Scan for the cell matching the given text and deliver its (X, Y) coordinate at center. 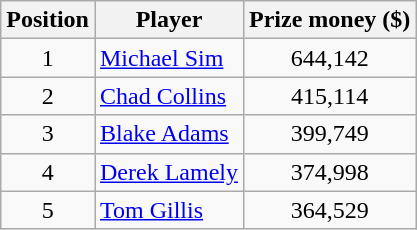
374,998 (329, 172)
Michael Sim (168, 58)
2 (48, 96)
Position (48, 20)
644,142 (329, 58)
4 (48, 172)
Tom Gillis (168, 210)
364,529 (329, 210)
415,114 (329, 96)
Blake Adams (168, 134)
Chad Collins (168, 96)
399,749 (329, 134)
5 (48, 210)
Player (168, 20)
1 (48, 58)
Prize money ($) (329, 20)
3 (48, 134)
Derek Lamely (168, 172)
